From the cell containing the given text, extract its center point as [X, Y] coordinate. 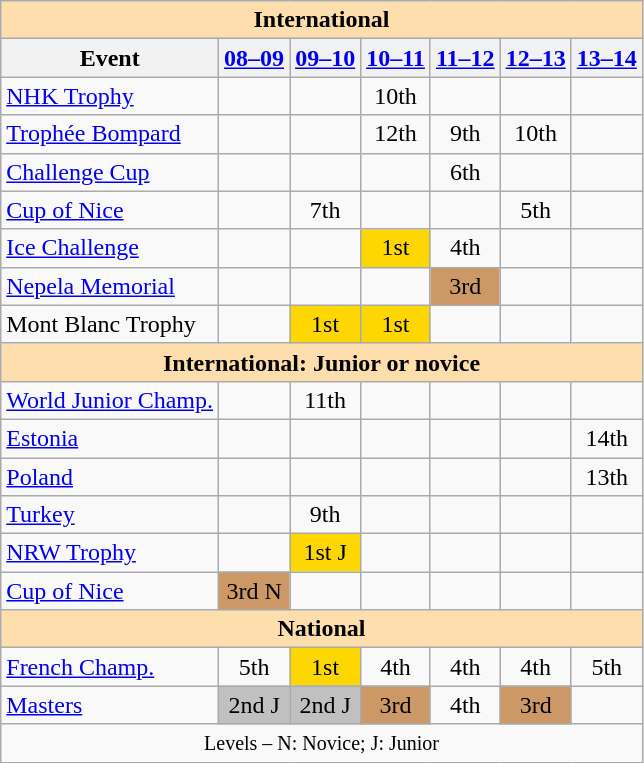
NRW Trophy [110, 553]
3rd N [254, 591]
International [322, 20]
Event [110, 58]
NHK Trophy [110, 96]
Mont Blanc Trophy [110, 324]
Challenge Cup [110, 172]
6th [465, 172]
Nepela Memorial [110, 286]
Estonia [110, 438]
Trophée Bompard [110, 134]
Masters [110, 705]
World Junior Champ. [110, 400]
13–14 [606, 58]
1st J [326, 553]
Turkey [110, 515]
International: Junior or novice [322, 362]
11th [326, 400]
10–11 [396, 58]
13th [606, 477]
08–09 [254, 58]
09–10 [326, 58]
12–13 [536, 58]
7th [326, 210]
French Champ. [110, 667]
National [322, 629]
11–12 [465, 58]
12th [396, 134]
Levels – N: Novice; J: Junior [322, 743]
14th [606, 438]
Ice Challenge [110, 248]
Poland [110, 477]
